Return the (X, Y) coordinate for the center point of the cell that contains the specified text.  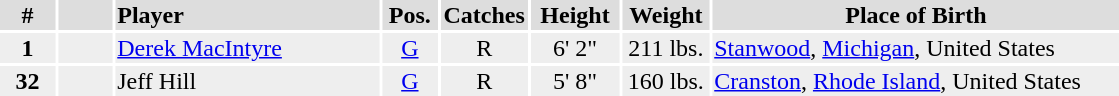
5' 8" (575, 81)
Derek MacIntyre (248, 48)
Weight (666, 15)
Player (248, 15)
Jeff Hill (248, 81)
160 lbs. (666, 81)
Stanwood, Michigan, United States (916, 48)
Pos. (410, 15)
6' 2" (575, 48)
Place of Birth (916, 15)
211 lbs. (666, 48)
Cranston, Rhode Island, United States (916, 81)
Catches (484, 15)
1 (28, 48)
Height (575, 15)
# (28, 15)
32 (28, 81)
